For the text-containing cell, return its midpoint in [X, Y] coordinate format. 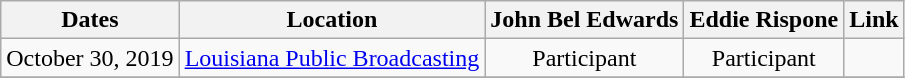
Link [874, 20]
Location [332, 20]
John Bel Edwards [584, 20]
October 30, 2019 [90, 58]
Dates [90, 20]
Louisiana Public Broadcasting [332, 58]
Eddie Rispone [764, 20]
